Identify which cell holds the provided text, then report its (X, Y) central coordinate. 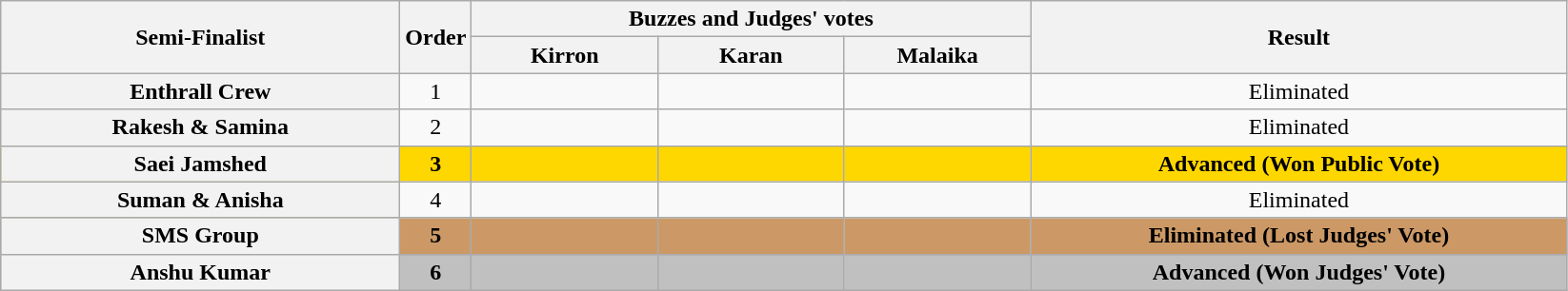
Advanced (Won Public Vote) (1299, 164)
Buzzes and Judges' votes (751, 19)
3 (436, 164)
Kirron (565, 55)
Advanced (Won Judges' Vote) (1299, 272)
Karan (752, 55)
Anshu Kumar (200, 272)
4 (436, 200)
Order (436, 37)
Rakesh & Samina (200, 127)
Suman & Anisha (200, 200)
2 (436, 127)
Result (1299, 37)
5 (436, 236)
Enthrall Crew (200, 91)
6 (436, 272)
Eliminated (Lost Judges' Vote) (1299, 236)
Malaika (937, 55)
Semi-Finalist (200, 37)
Saei Jamshed (200, 164)
1 (436, 91)
SMS Group (200, 236)
